Determine the [X, Y] coordinate at the center of the cell enclosing the given text.  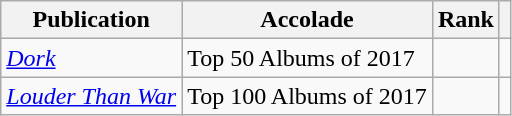
Accolade [308, 20]
Dork [92, 58]
Top 50 Albums of 2017 [308, 58]
Top 100 Albums of 2017 [308, 96]
Publication [92, 20]
Rank [466, 20]
Louder Than War [92, 96]
